Return [x, y] of the center of cell containing provided text 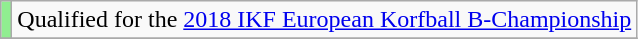
Qualified for the 2018 IKF European Korfball B-Championship [324, 20]
